For the text-containing cell, return its midpoint in [X, Y] coordinate format. 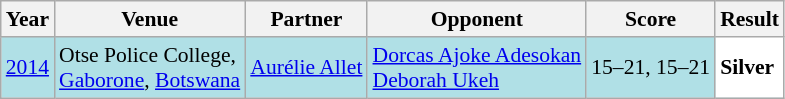
Partner [306, 19]
Otse Police College,Gaborone, Botswana [150, 68]
Opponent [476, 19]
Aurélie Allet [306, 68]
2014 [28, 68]
Silver [750, 68]
Dorcas Ajoke Adesokan Deborah Ukeh [476, 68]
Result [750, 19]
Score [650, 19]
Year [28, 19]
Venue [150, 19]
15–21, 15–21 [650, 68]
